Search for the cell housing the specified text and yield its [x, y] center coordinate. 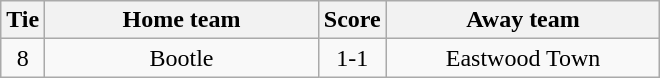
Tie [23, 20]
Away team [523, 20]
Home team [182, 20]
1-1 [352, 58]
8 [23, 58]
Eastwood Town [523, 58]
Score [352, 20]
Bootle [182, 58]
